Output the [x, y] coordinate of the center of the cell containing the given text.  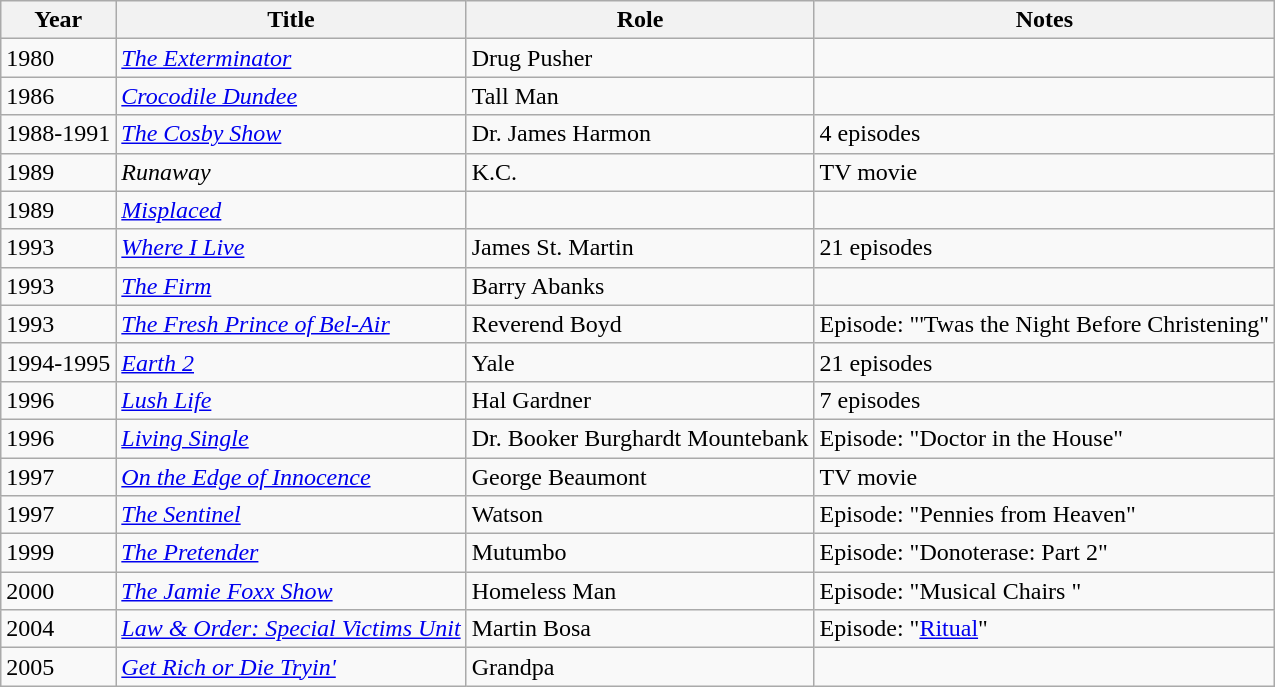
7 episodes [1044, 400]
The Jamie Foxx Show [291, 591]
Episode: "Donoterase: Part 2" [1044, 553]
Earth 2 [291, 362]
Watson [640, 515]
2004 [58, 629]
Dr. James Harmon [640, 134]
The Fresh Prince of Bel-Air [291, 324]
Grandpa [640, 667]
Role [640, 20]
Where I Live [291, 248]
On the Edge of Innocence [291, 477]
1986 [58, 96]
Mutumbo [640, 553]
James St. Martin [640, 248]
Episode: "Ritual" [1044, 629]
Tall Man [640, 96]
Yale [640, 362]
K.C. [640, 172]
Notes [1044, 20]
1999 [58, 553]
Year [58, 20]
Homeless Man [640, 591]
2000 [58, 591]
The Firm [291, 286]
The Cosby Show [291, 134]
Law & Order: Special Victims Unit [291, 629]
Dr. Booker Burghardt Mountebank [640, 438]
The Exterminator [291, 58]
Get Rich or Die Tryin' [291, 667]
Episode: "Musical Chairs " [1044, 591]
1988-1991 [58, 134]
The Sentinel [291, 515]
Drug Pusher [640, 58]
2005 [58, 667]
1980 [58, 58]
Lush Life [291, 400]
Episode: "Doctor in the House" [1044, 438]
Title [291, 20]
Barry Abanks [640, 286]
Crocodile Dundee [291, 96]
Episode: "Pennies from Heaven" [1044, 515]
Misplaced [291, 210]
4 episodes [1044, 134]
1994-1995 [58, 362]
Runaway [291, 172]
Hal Gardner [640, 400]
Living Single [291, 438]
Episode: "'Twas the Night Before Christening" [1044, 324]
Reverend Boyd [640, 324]
Martin Bosa [640, 629]
The Pretender [291, 553]
George Beaumont [640, 477]
